Provide the (x, y) coordinate of the cell's center where the given text is located.  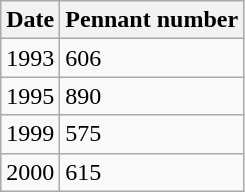
606 (152, 58)
575 (152, 134)
Date (30, 20)
1993 (30, 58)
2000 (30, 172)
Pennant number (152, 20)
890 (152, 96)
615 (152, 172)
1995 (30, 96)
1999 (30, 134)
